Detect which cell encompasses the target text, then output its [x, y] center coordinate. 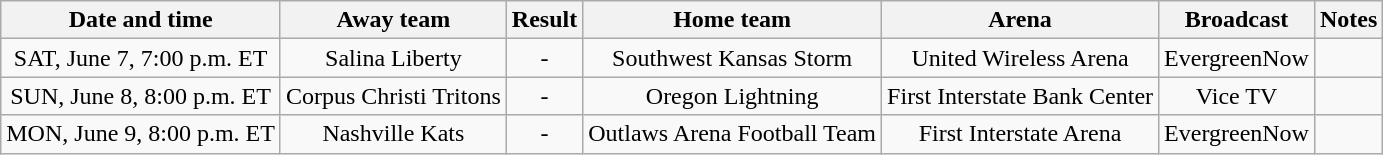
Away team [393, 20]
Home team [732, 20]
MON, June 9, 8:00 p.m. ET [141, 134]
Nashville Kats [393, 134]
Vice TV [1237, 96]
SAT, June 7, 7:00 p.m. ET [141, 58]
Oregon Lightning [732, 96]
Outlaws Arena Football Team [732, 134]
Broadcast [1237, 20]
Corpus Christi Tritons [393, 96]
Arena [1020, 20]
Southwest Kansas Storm [732, 58]
Date and time [141, 20]
SUN, June 8, 8:00 p.m. ET [141, 96]
First Interstate Bank Center [1020, 96]
Salina Liberty [393, 58]
First Interstate Arena [1020, 134]
Notes [1348, 20]
United Wireless Arena [1020, 58]
Result [544, 20]
